Pinpoint the cell where the given text exists, returning its [x, y] midpoint coordinate. 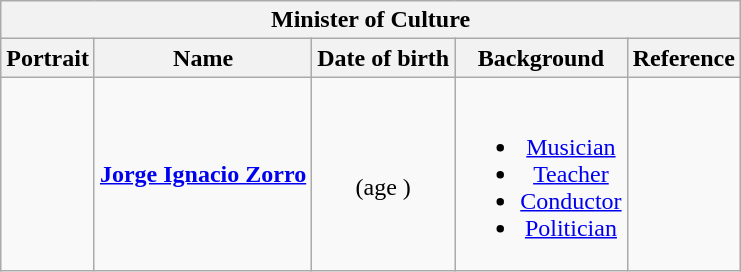
Date of birth [384, 58]
Jorge Ignacio Zorro [202, 174]
MusicianTeacherConductorPolitician [541, 174]
Minister of Culture [371, 20]
Name [202, 58]
(age ) [384, 174]
Background [541, 58]
Reference [684, 58]
Portrait [48, 58]
